Output the [x, y] coordinate of the center of the cell containing the given text.  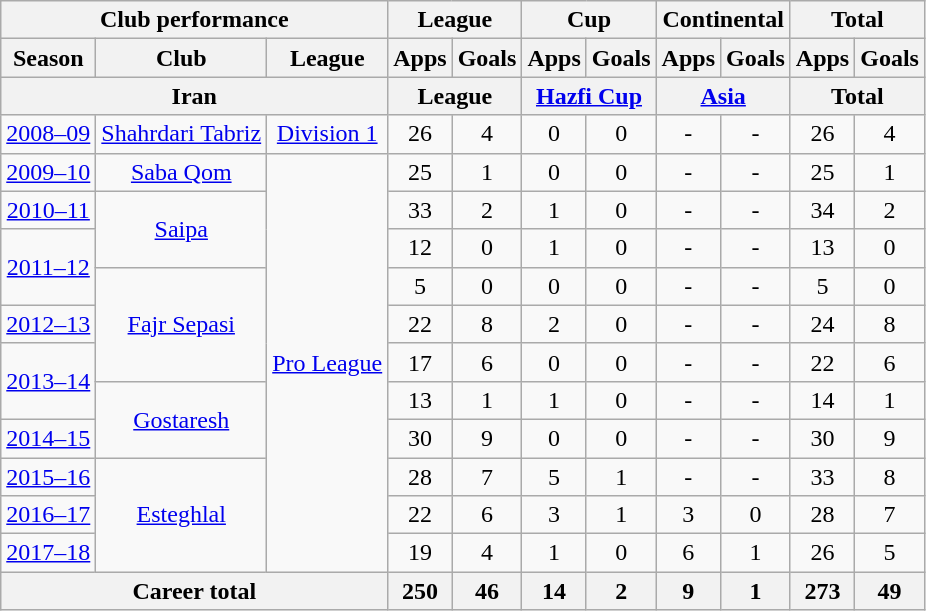
34 [822, 210]
Asia [723, 96]
Club performance [194, 20]
2017–18 [48, 553]
Hazfi Cup [589, 96]
2014–15 [48, 438]
2010–11 [48, 210]
Fajr Sepasi [182, 324]
Gostaresh [182, 419]
19 [420, 553]
Continental [723, 20]
Season [48, 58]
Saba Qom [182, 172]
250 [420, 591]
17 [420, 362]
Division 1 [328, 134]
2009–10 [48, 172]
2016–17 [48, 515]
Pro League [328, 362]
2015–16 [48, 477]
Esteghlal [182, 515]
2013–14 [48, 381]
273 [822, 591]
Shahrdari Tabriz [182, 134]
2011–12 [48, 267]
Club [182, 58]
2008–09 [48, 134]
2012–13 [48, 324]
Saipa [182, 229]
Iran [194, 96]
24 [822, 324]
49 [890, 591]
12 [420, 248]
Career total [194, 591]
Cup [589, 20]
46 [487, 591]
